Extract the (x, y) coordinate from the center of the cell holding the provided text.  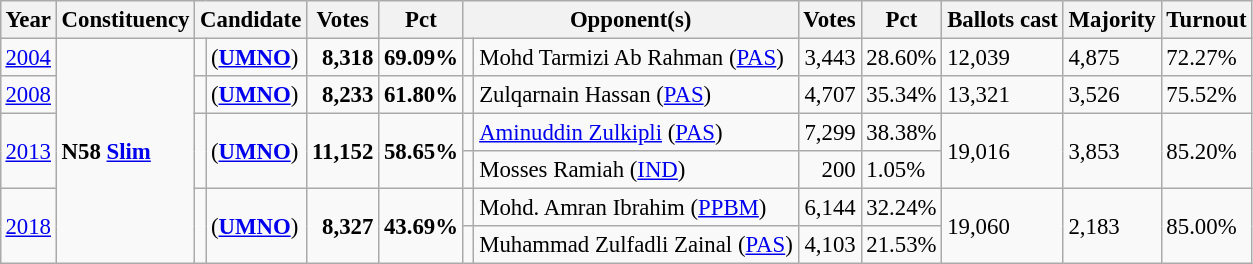
21.53% (902, 245)
72.27% (1206, 57)
85.00% (1206, 226)
2004 (28, 57)
4,707 (830, 95)
Muhammad Zulfadli Zainal (PAS) (636, 245)
8,327 (343, 226)
19,016 (1002, 152)
Turnout (1206, 20)
1.05% (902, 170)
61.80% (422, 95)
Ballots cast (1002, 20)
Mohd Tarmizi Ab Rahman (PAS) (636, 57)
85.20% (1206, 152)
Aminuddin Zulkipli (PAS) (636, 133)
43.69% (422, 226)
4,103 (830, 245)
12,039 (1002, 57)
Opponent(s) (630, 20)
32.24% (902, 208)
11,152 (343, 152)
Candidate (251, 20)
3,526 (1112, 95)
2008 (28, 95)
3,443 (830, 57)
58.65% (422, 152)
7,299 (830, 133)
2013 (28, 152)
35.34% (902, 95)
N58 Slim (125, 151)
19,060 (1002, 226)
2018 (28, 226)
69.09% (422, 57)
Zulqarnain Hassan (PAS) (636, 95)
Mohd. Amran Ibrahim (PPBM) (636, 208)
Majority (1112, 20)
38.38% (902, 133)
13,321 (1002, 95)
8,233 (343, 95)
8,318 (343, 57)
2,183 (1112, 226)
Constituency (125, 20)
3,853 (1112, 152)
6,144 (830, 208)
200 (830, 170)
Year (28, 20)
4,875 (1112, 57)
28.60% (902, 57)
75.52% (1206, 95)
Mosses Ramiah (IND) (636, 170)
